Locate the cell with the specified text and output its (X, Y) center coordinate. 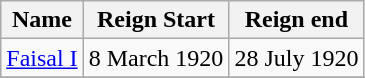
28 July 1920 (296, 58)
Reign Start (156, 20)
Name (42, 20)
Reign end (296, 20)
8 March 1920 (156, 58)
Faisal I (42, 58)
